Capture the cell that displays the provided text and extract its (X, Y) central coordinate. 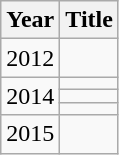
Year (30, 20)
2014 (30, 96)
Title (90, 20)
2015 (30, 134)
2012 (30, 58)
